Pinpoint the cell where the given text exists, returning its (X, Y) midpoint coordinate. 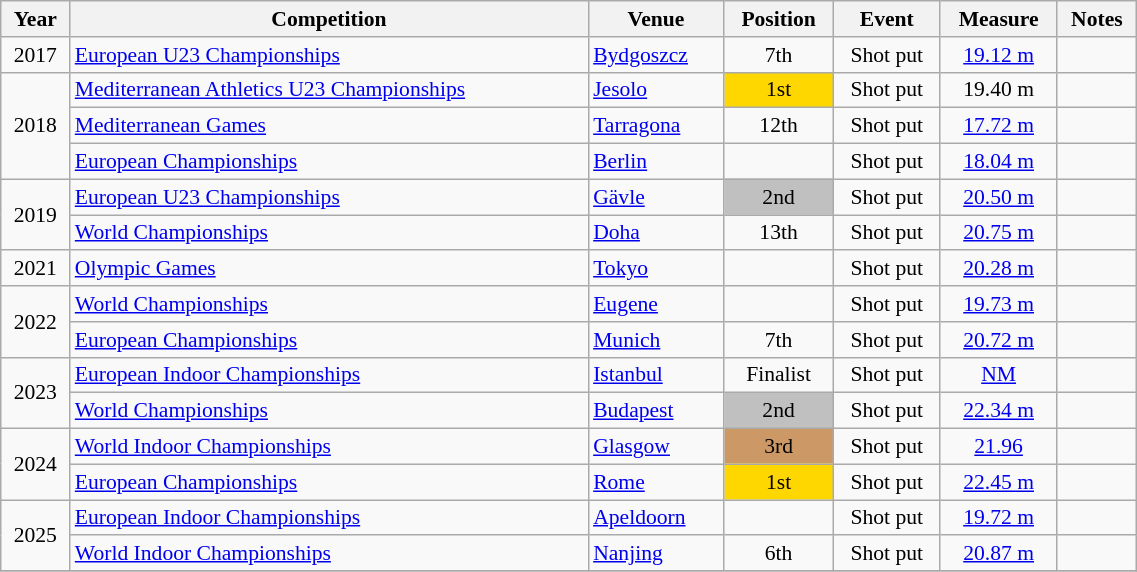
Apeldoorn (656, 518)
2022 (36, 322)
6th (778, 554)
21.96 (998, 447)
Budapest (656, 411)
Glasgow (656, 447)
17.72 m (998, 126)
Tokyo (656, 269)
Nanjing (656, 554)
20.87 m (998, 554)
Mediterranean Games (329, 126)
Venue (656, 19)
20.75 m (998, 233)
Tarragona (656, 126)
Doha (656, 233)
Istanbul (656, 375)
Berlin (656, 162)
Competition (329, 19)
18.04 m (998, 162)
3rd (778, 447)
Jesolo (656, 90)
2017 (36, 55)
19.40 m (998, 90)
19.12 m (998, 55)
Olympic Games (329, 269)
19.72 m (998, 518)
NM (998, 375)
Event (886, 19)
2025 (36, 536)
Notes (1097, 19)
12th (778, 126)
Finalist (778, 375)
Mediterranean Athletics U23 Championships (329, 90)
19.73 m (998, 304)
Gävle (656, 197)
Munich (656, 340)
2023 (36, 392)
22.34 m (998, 411)
13th (778, 233)
20.28 m (998, 269)
Eugene (656, 304)
2018 (36, 126)
Bydgoszcz (656, 55)
20.50 m (998, 197)
2024 (36, 464)
2021 (36, 269)
Rome (656, 482)
Position (778, 19)
2019 (36, 214)
Year (36, 19)
Measure (998, 19)
22.45 m (998, 482)
20.72 m (998, 340)
